Pinpoint the cell where the given text exists, returning its [x, y] midpoint coordinate. 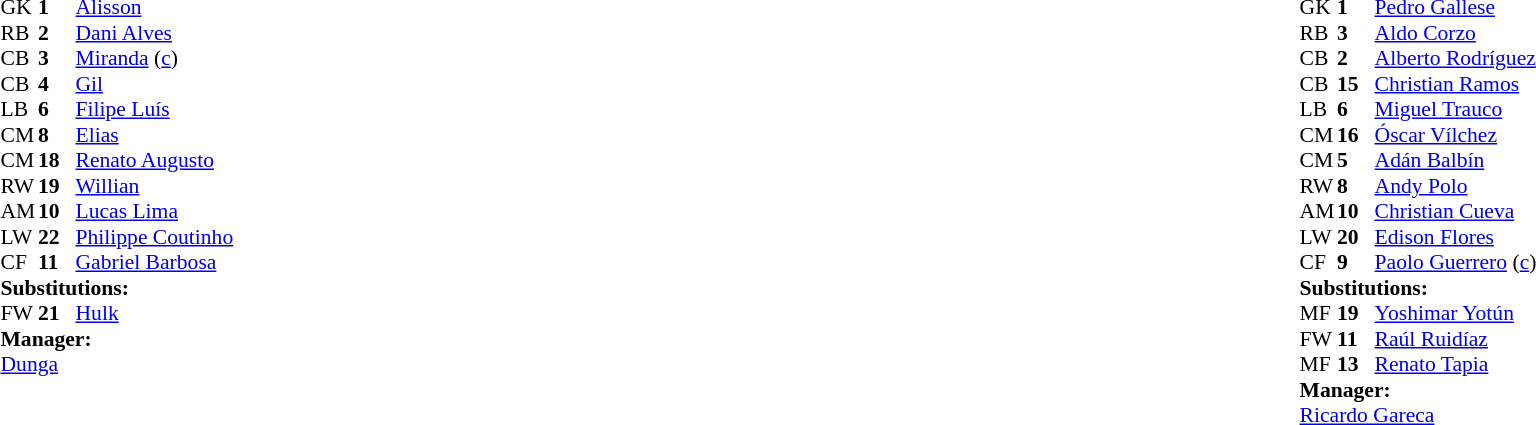
16 [1356, 135]
9 [1356, 263]
21 [57, 313]
Philippe Coutinho [155, 237]
Lucas Lima [155, 211]
Dunga [116, 365]
Renato Augusto [155, 161]
Manager: [116, 339]
22 [57, 237]
Hulk [155, 313]
Willian [155, 186]
15 [1356, 84]
4 [57, 84]
13 [1356, 365]
Miranda (c) [155, 59]
Gil [155, 84]
5 [1356, 161]
18 [57, 161]
Filipe Luís [155, 109]
20 [1356, 237]
Elias [155, 135]
Gabriel Barbosa [155, 263]
Substitutions: [116, 288]
Dani Alves [155, 33]
